Scan for the cell matching the given text and deliver its [x, y] coordinate at center. 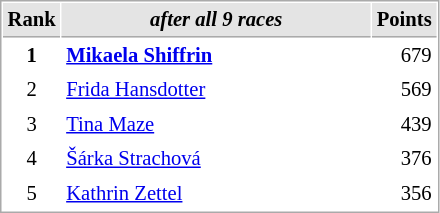
1 [32, 56]
Points [404, 20]
569 [404, 90]
Mikaela Shiffrin [216, 56]
Šárka Strachová [216, 158]
3 [32, 124]
Kathrin Zettel [216, 194]
5 [32, 194]
376 [404, 158]
439 [404, 124]
Tina Maze [216, 124]
356 [404, 194]
2 [32, 90]
679 [404, 56]
after all 9 races [216, 20]
4 [32, 158]
Frida Hansdotter [216, 90]
Rank [32, 20]
